Determine the [X, Y] coordinate at the center of the cell enclosing the given text.  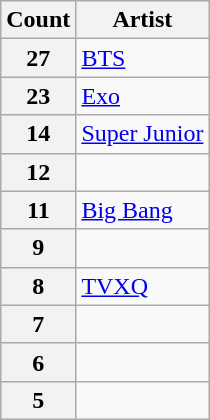
6 [38, 362]
9 [38, 248]
TVXQ [142, 286]
5 [38, 400]
8 [38, 286]
12 [38, 172]
Artist [142, 20]
Exo [142, 96]
27 [38, 58]
BTS [142, 58]
7 [38, 324]
23 [38, 96]
Big Bang [142, 210]
11 [38, 210]
14 [38, 134]
Super Junior [142, 134]
Count [38, 20]
